For the text-containing cell, return its midpoint in (X, Y) coordinate format. 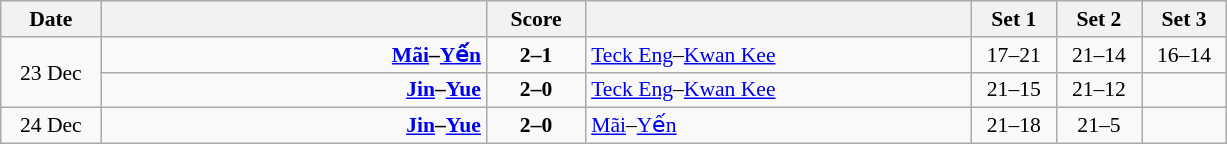
21–5 (1098, 126)
Set 2 (1098, 19)
16–14 (1184, 55)
Date (51, 19)
Set 3 (1184, 19)
Set 1 (1014, 19)
21–12 (1098, 90)
21–15 (1014, 90)
23 Dec (51, 72)
Score (536, 19)
21–14 (1098, 55)
2–1 (536, 55)
17–21 (1014, 55)
21–18 (1014, 126)
24 Dec (51, 126)
